Extract the (x, y) coordinate from the center of the cell holding the provided text.  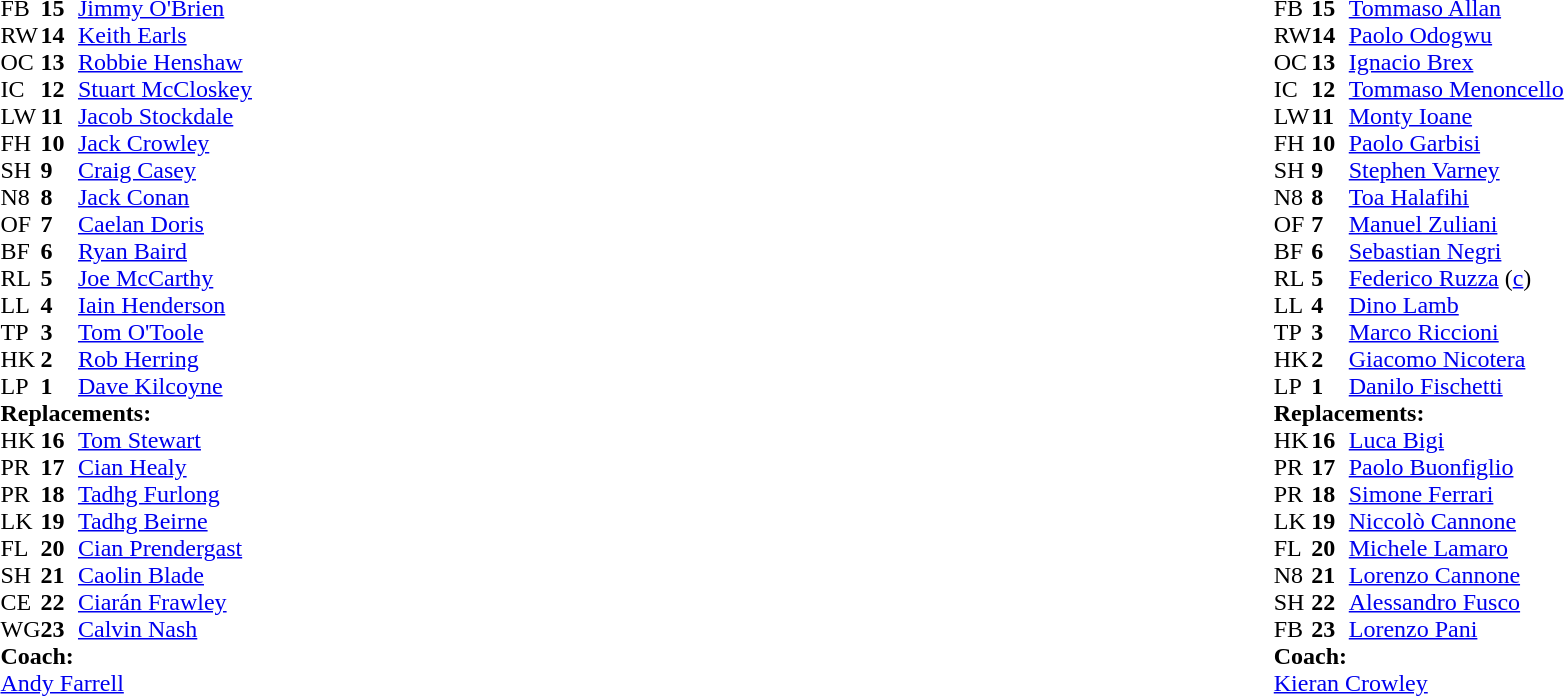
Caelan Doris (165, 224)
Ciarán Frawley (165, 602)
Simone Ferrari (1456, 494)
Luca Bigi (1456, 440)
Stuart McCloskey (165, 90)
Federico Ruzza (c) (1456, 278)
Danilo Fischetti (1456, 386)
WG (20, 630)
Marco Riccioni (1456, 332)
Michele Lamaro (1456, 548)
Cian Healy (165, 468)
Paolo Buonfiglio (1456, 468)
Robbie Henshaw (165, 62)
Rob Herring (165, 360)
Iain Henderson (165, 306)
Joe McCarthy (165, 278)
Monty Ioane (1456, 116)
FB (1293, 630)
Dino Lamb (1456, 306)
Sebastian Negri (1456, 252)
Lorenzo Pani (1456, 630)
Paolo Odogwu (1456, 36)
Lorenzo Cannone (1456, 576)
Cian Prendergast (165, 548)
Tadhg Furlong (165, 494)
CE (20, 602)
Jacob Stockdale (165, 116)
Jack Conan (165, 198)
Caolin Blade (165, 576)
Alessandro Fusco (1456, 602)
Tom Stewart (165, 440)
Toa Halafihi (1456, 198)
Calvin Nash (165, 630)
Tadhg Beirne (165, 522)
Tom O'Toole (165, 332)
Paolo Garbisi (1456, 144)
Manuel Zuliani (1456, 224)
Giacomo Nicotera (1456, 360)
Ignacio Brex (1456, 62)
Craig Casey (165, 170)
Ryan Baird (165, 252)
Dave Kilcoyne (165, 386)
Jack Crowley (165, 144)
Tommaso Menoncello (1456, 90)
Keith Earls (165, 36)
Stephen Varney (1456, 170)
Niccolò Cannone (1456, 522)
